Capture the cell that displays the provided text and extract its (X, Y) central coordinate. 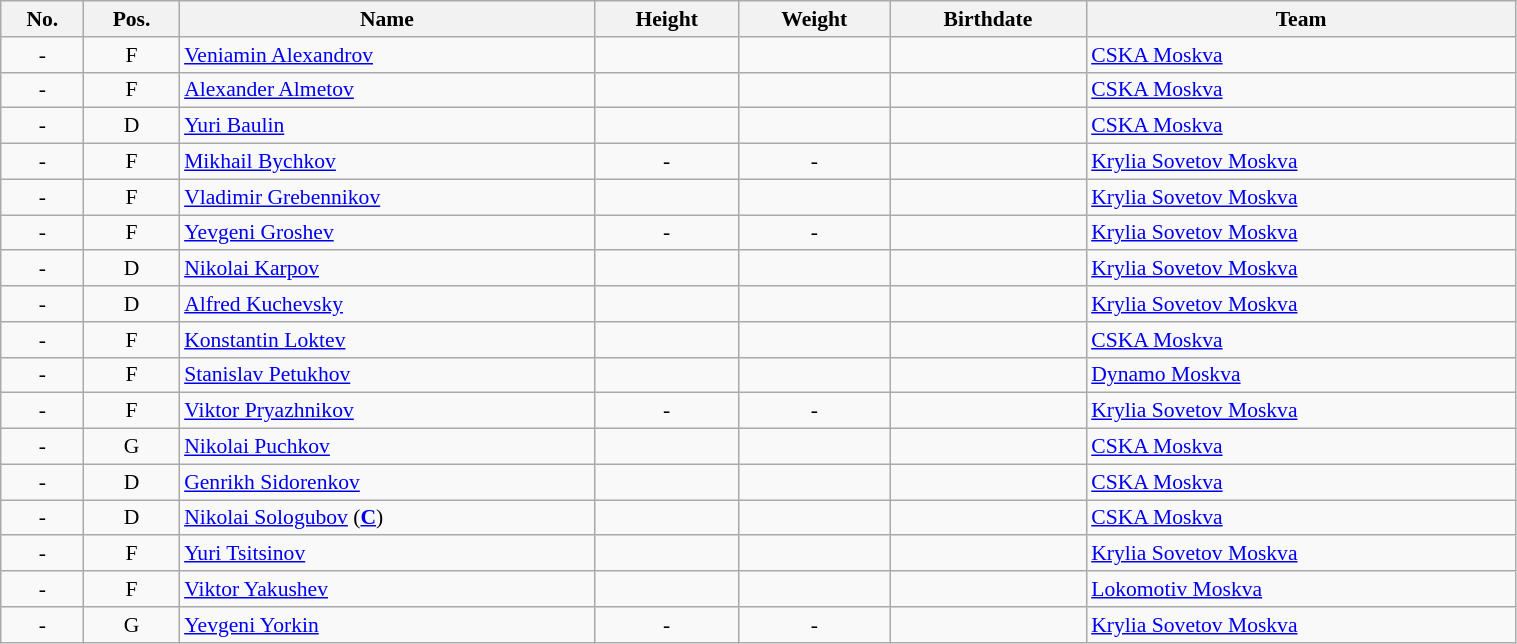
Pos. (132, 19)
Team (1301, 19)
Weight (814, 19)
Height (667, 19)
Genrikh Sidorenkov (387, 482)
No. (42, 19)
Viktor Yakushev (387, 589)
Yevgeni Groshev (387, 233)
Name (387, 19)
Alexander Almetov (387, 90)
Nikolai Karpov (387, 269)
Yevgeni Yorkin (387, 625)
Nikolai Sologubov (C) (387, 518)
Yuri Baulin (387, 126)
Vladimir Grebennikov (387, 197)
Lokomotiv Moskva (1301, 589)
Konstantin Loktev (387, 340)
Mikhail Bychkov (387, 162)
Nikolai Puchkov (387, 447)
Yuri Tsitsinov (387, 554)
Alfred Kuchevsky (387, 304)
Dynamo Moskva (1301, 375)
Veniamin Alexandrov (387, 55)
Viktor Pryazhnikov (387, 411)
Stanislav Petukhov (387, 375)
Birthdate (988, 19)
